Identify which cell holds the provided text, then report its [x, y] central coordinate. 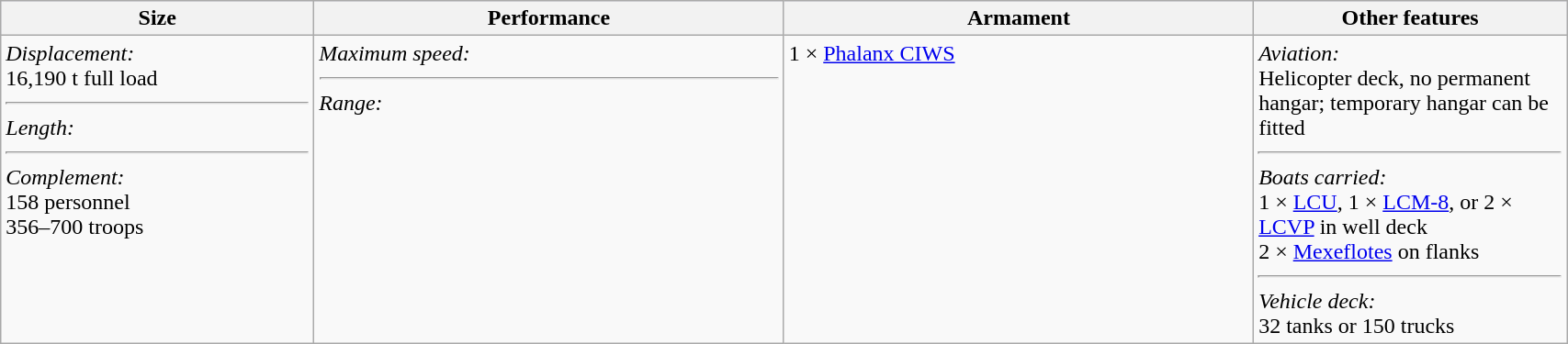
Performance [549, 18]
Other features [1411, 18]
Displacement:16,190 t full loadLength:Complement:158 personnel356–700 troops [158, 189]
Size [158, 18]
Armament [1018, 18]
Maximum speed:Range: [549, 189]
1 × Phalanx CIWS [1018, 189]
